Search for the cell housing the specified text and yield its (x, y) center coordinate. 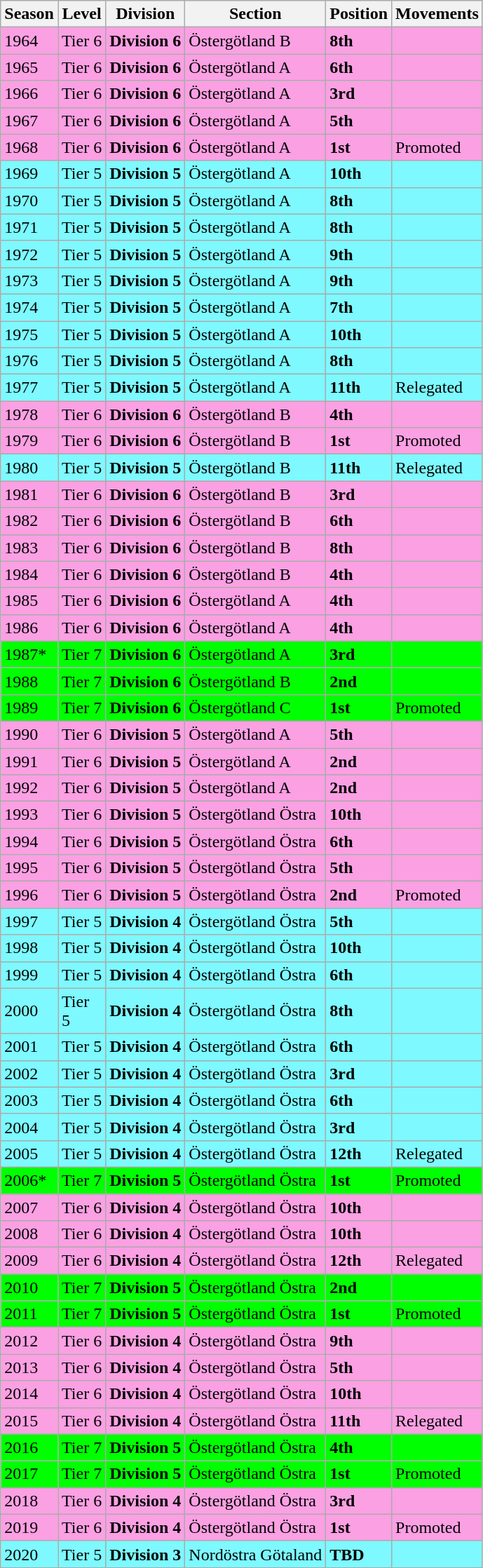
1988 (29, 681)
1983 (29, 548)
2018 (29, 1501)
1991 (29, 761)
1987* (29, 654)
1977 (29, 388)
Section (255, 14)
2007 (29, 1207)
2003 (29, 1100)
2016 (29, 1447)
2009 (29, 1261)
1975 (29, 334)
2020 (29, 1554)
2015 (29, 1421)
1986 (29, 628)
2012 (29, 1341)
1980 (29, 468)
1992 (29, 788)
1964 (29, 41)
2008 (29, 1234)
Nordöstra Götaland (255, 1554)
1979 (29, 441)
1981 (29, 494)
1998 (29, 948)
7th (359, 307)
1974 (29, 307)
1970 (29, 201)
2004 (29, 1127)
1997 (29, 921)
Östergötland C (255, 708)
2017 (29, 1474)
1971 (29, 227)
1972 (29, 254)
1969 (29, 174)
Tier5 (81, 1011)
2006* (29, 1180)
1978 (29, 414)
1993 (29, 815)
2005 (29, 1154)
Position (359, 14)
1968 (29, 147)
1966 (29, 94)
Division (146, 14)
1985 (29, 601)
2002 (29, 1074)
1990 (29, 734)
Movements (437, 14)
TBD (359, 1554)
1999 (29, 975)
1967 (29, 121)
Level (81, 14)
Division 3 (146, 1554)
2014 (29, 1394)
2011 (29, 1314)
2000 (29, 1011)
2010 (29, 1287)
2019 (29, 1527)
1989 (29, 708)
1984 (29, 574)
1976 (29, 361)
1994 (29, 842)
2013 (29, 1367)
1982 (29, 521)
1995 (29, 868)
1965 (29, 67)
1973 (29, 281)
2001 (29, 1047)
1996 (29, 895)
Season (29, 14)
